Return the [x, y] coordinate for the center point of the cell that contains the specified text.  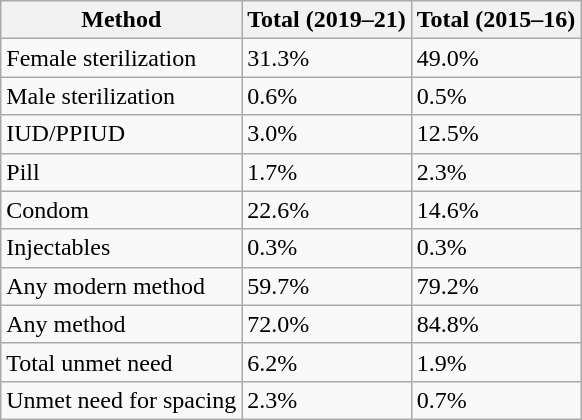
6.2% [327, 362]
1.7% [327, 172]
Any modern method [122, 286]
59.7% [327, 286]
0.7% [496, 400]
14.6% [496, 210]
3.0% [327, 134]
Total (2019–21) [327, 20]
Female sterilization [122, 58]
12.5% [496, 134]
Condom [122, 210]
72.0% [327, 324]
0.5% [496, 96]
Unmet need for spacing [122, 400]
49.0% [496, 58]
Male sterilization [122, 96]
22.6% [327, 210]
IUD/PPIUD [122, 134]
84.8% [496, 324]
Method [122, 20]
Pill [122, 172]
Total (2015–16) [496, 20]
0.6% [327, 96]
Injectables [122, 248]
Any method [122, 324]
31.3% [327, 58]
79.2% [496, 286]
Total unmet need [122, 362]
1.9% [496, 362]
